Capture the cell that displays the provided text and extract its [X, Y] central coordinate. 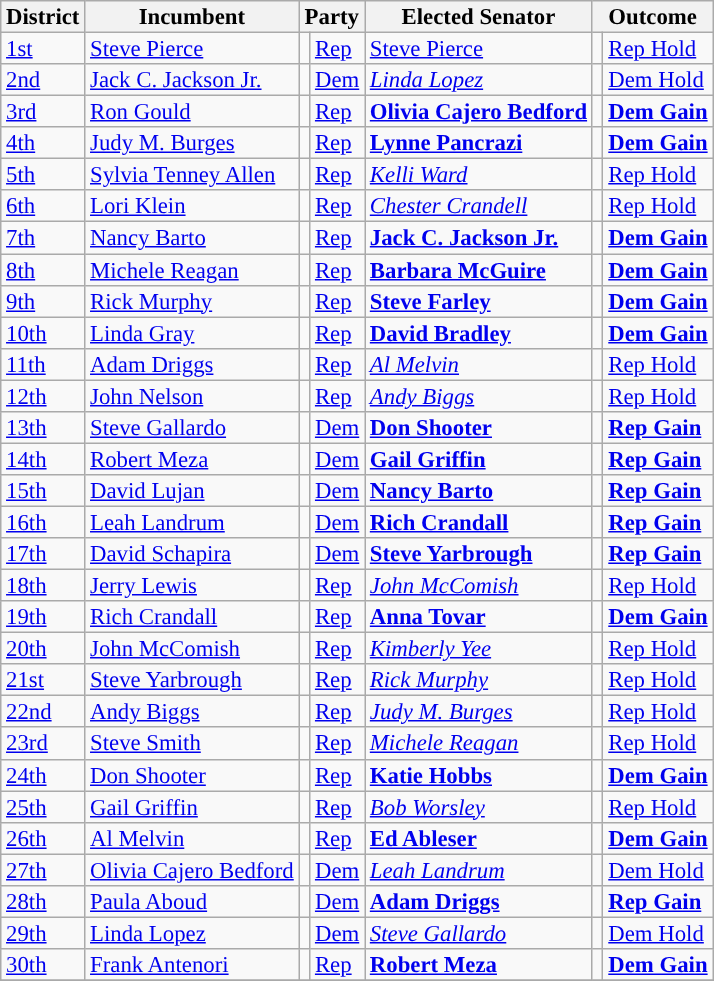
Outcome [652, 17]
12th [43, 396]
29th [43, 933]
19th [43, 617]
Party [332, 17]
22nd [43, 712]
21st [43, 680]
7th [43, 238]
Lori Klein [192, 206]
Kelli Ward [479, 175]
Frank Antenori [192, 965]
2nd [43, 80]
5th [43, 175]
Lynne Pancrazi [479, 143]
28th [43, 902]
Bob Worsley [479, 807]
Ed Ableser [479, 838]
Katie Hobbs [479, 775]
David Lujan [192, 491]
Chester Crandell [479, 206]
16th [43, 522]
11th [43, 364]
Ron Gould [192, 112]
Barbara McGuire [479, 270]
14th [43, 459]
David Bradley [479, 333]
13th [43, 428]
David Schapira [192, 554]
Elected Senator [479, 17]
25th [43, 807]
20th [43, 649]
Steve Smith [192, 744]
30th [43, 965]
10th [43, 333]
9th [43, 301]
Anna Tovar [479, 617]
26th [43, 838]
18th [43, 586]
17th [43, 554]
John Nelson [192, 396]
Sylvia Tenney Allen [192, 175]
15th [43, 491]
6th [43, 206]
23rd [43, 744]
27th [43, 870]
Incumbent [192, 17]
4th [43, 143]
Jerry Lewis [192, 586]
Steve Farley [479, 301]
Kimberly Yee [479, 649]
3rd [43, 112]
Paula Aboud [192, 902]
24th [43, 775]
1st [43, 49]
District [43, 17]
8th [43, 270]
Linda Gray [192, 333]
